Capture the cell that displays the provided text and extract its [X, Y] central coordinate. 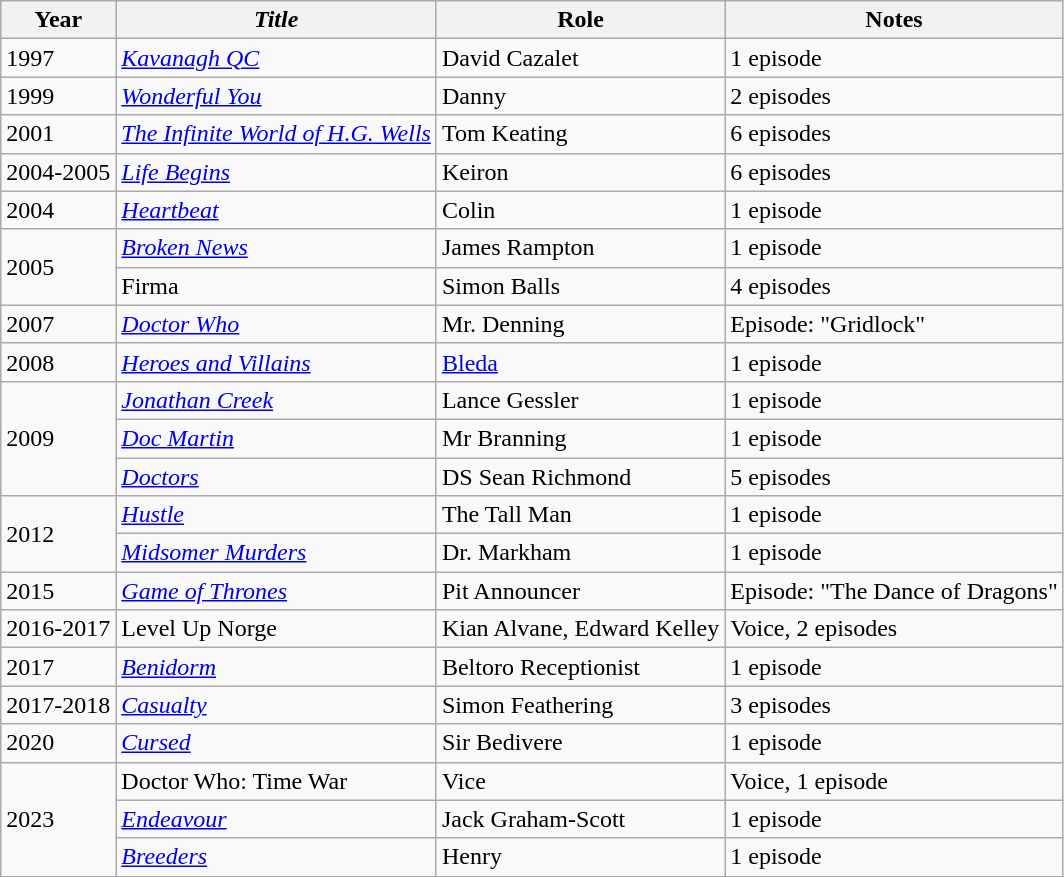
2004-2005 [58, 172]
Broken News [276, 248]
2016-2017 [58, 629]
Episode: "The Dance of Dragons" [894, 591]
Wonderful You [276, 96]
Sir Bedivere [580, 743]
Level Up Norge [276, 629]
Jack Graham-Scott [580, 819]
Endeavour [276, 819]
Doctor Who: Time War [276, 781]
Simon Balls [580, 286]
Casualty [276, 705]
Title [276, 20]
2012 [58, 534]
4 episodes [894, 286]
Beltoro Receptionist [580, 667]
Henry [580, 857]
Simon Feathering [580, 705]
Year [58, 20]
Role [580, 20]
Mr. Denning [580, 324]
1999 [58, 96]
Kian Alvane, Edward Kelley [580, 629]
Midsomer Murders [276, 553]
DS Sean Richmond [580, 477]
Colin [580, 210]
Game of Thrones [276, 591]
2005 [58, 267]
2007 [58, 324]
The Infinite World of H.G. Wells [276, 134]
David Cazalet [580, 58]
Kavanagh QC [276, 58]
2015 [58, 591]
Doctor Who [276, 324]
2017 [58, 667]
2004 [58, 210]
Tom Keating [580, 134]
Voice, 1 episode [894, 781]
Firma [276, 286]
2020 [58, 743]
2008 [58, 362]
2017-2018 [58, 705]
Lance Gessler [580, 400]
Breeders [276, 857]
Vice [580, 781]
Doc Martin [276, 438]
Life Begins [276, 172]
2 episodes [894, 96]
Benidorm [276, 667]
Episode: "Gridlock" [894, 324]
Danny [580, 96]
Pit Announcer [580, 591]
Heroes and Villains [276, 362]
Notes [894, 20]
2009 [58, 438]
2023 [58, 819]
1997 [58, 58]
Keiron [580, 172]
3 episodes [894, 705]
Jonathan Creek [276, 400]
Voice, 2 episodes [894, 629]
Heartbeat [276, 210]
Doctors [276, 477]
2001 [58, 134]
Hustle [276, 515]
James Rampton [580, 248]
Bleda [580, 362]
Dr. Markham [580, 553]
Cursed [276, 743]
5 episodes [894, 477]
Mr Branning [580, 438]
The Tall Man [580, 515]
